Determine the [X, Y] coordinate at the center of the cell enclosing the given text.  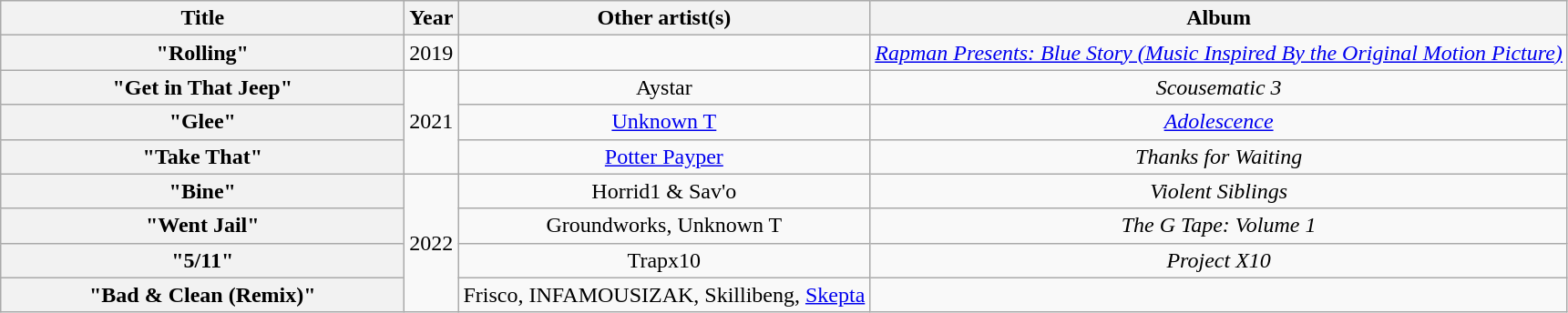
Year [432, 18]
"Bad & Clean (Remix)" [202, 295]
Project X10 [1219, 260]
2021 [432, 122]
Adolescence [1219, 122]
Scousematic 3 [1219, 87]
Thanks for Waiting [1219, 156]
Aystar [664, 87]
"Glee" [202, 122]
Groundworks, Unknown T [664, 226]
"Get in That Jeep" [202, 87]
2019 [432, 53]
"Rolling" [202, 53]
Title [202, 18]
Violent Siblings [1219, 191]
The G Tape: Volume 1 [1219, 226]
Potter Payper [664, 156]
"5/11" [202, 260]
"Bine" [202, 191]
"Take That" [202, 156]
Trapx10 [664, 260]
2022 [432, 243]
Horrid1 & Sav'o [664, 191]
Unknown T [664, 122]
"Went Jail" [202, 226]
Frisco, INFAMOUSIZAK, Skillibeng, Skepta [664, 295]
Rapman Presents: Blue Story (Music Inspired By the Original Motion Picture) [1219, 53]
Other artist(s) [664, 18]
Album [1219, 18]
